Scan for the cell matching the given text and deliver its (x, y) coordinate at center. 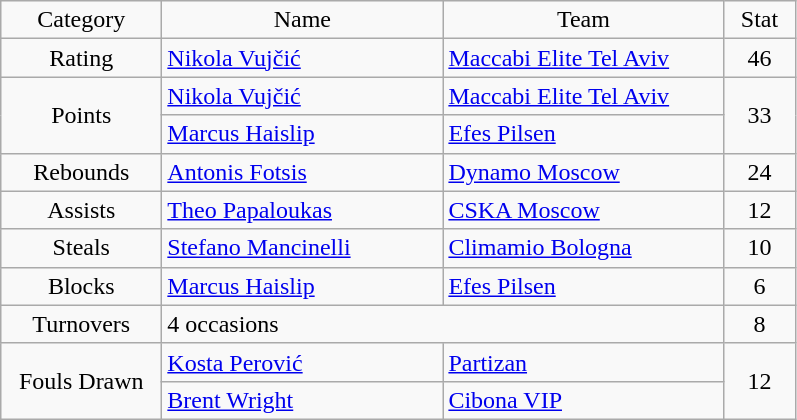
Dynamo Moscow (584, 172)
Blocks (82, 286)
4 occasions (443, 324)
Steals (82, 248)
Stefano Mancinelli (302, 248)
Points (82, 115)
Kosta Perović (302, 362)
Name (302, 20)
8 (760, 324)
Cibona VIP (584, 400)
24 (760, 172)
Category (82, 20)
Climamio Bologna (584, 248)
Stat (760, 20)
Team (584, 20)
Rating (82, 58)
46 (760, 58)
Fouls Drawn (82, 381)
33 (760, 115)
CSKA Moscow (584, 210)
Theo Papaloukas (302, 210)
10 (760, 248)
Antonis Fotsis (302, 172)
Brent Wright (302, 400)
Partizan (584, 362)
Turnovers (82, 324)
Rebounds (82, 172)
6 (760, 286)
Assists (82, 210)
